Determine the [X, Y] coordinate at the center of the cell enclosing the given text.  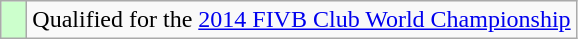
Qualified for the 2014 FIVB Club World Championship [302, 20]
